Find where the given text appears and provide that cell's center as (X, Y) coordinate. 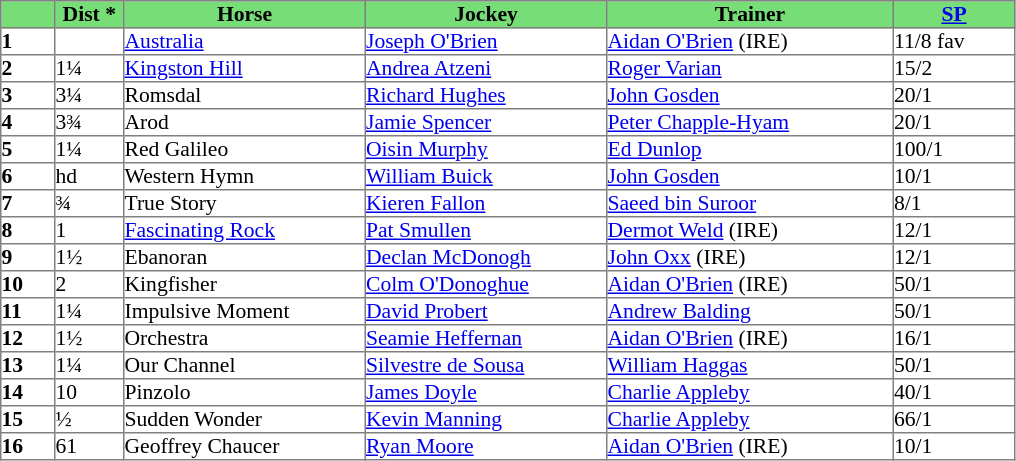
Impulsive Moment (245, 312)
Silvestre de Sousa (486, 366)
8/1 (954, 204)
Ed Dunlop (750, 150)
William Buick (486, 176)
David Probert (486, 312)
5 (28, 150)
Pat Smullen (486, 230)
Seamie Heffernan (486, 338)
True Story (245, 204)
SP (954, 14)
Andrew Balding (750, 312)
11/8 fav (954, 42)
Romsdal (245, 96)
Oisin Murphy (486, 150)
9 (28, 258)
Dermot Weld (IRE) (750, 230)
4 (28, 122)
Western Hymn (245, 176)
Arod (245, 122)
James Doyle (486, 392)
Kingfisher (245, 284)
Dist * (90, 14)
Kingston Hill (245, 68)
Trainer (750, 14)
Andrea Atzeni (486, 68)
16/1 (954, 338)
Sudden Wonder (245, 420)
Geoffrey Chaucer (245, 446)
Red Galileo (245, 150)
Jockey (486, 14)
Pinzolo (245, 392)
Ryan Moore (486, 446)
Declan McDonogh (486, 258)
14 (28, 392)
3¼ (90, 96)
¾ (90, 204)
7 (28, 204)
Kieren Fallon (486, 204)
100/1 (954, 150)
Horse (245, 14)
William Haggas (750, 366)
Orchestra (245, 338)
Colm O'Donoghue (486, 284)
8 (28, 230)
Peter Chapple-Hyam (750, 122)
½ (90, 420)
15/2 (954, 68)
3 (28, 96)
61 (90, 446)
Richard Hughes (486, 96)
Our Channel (245, 366)
hd (90, 176)
Joseph O'Brien (486, 42)
66/1 (954, 420)
John Oxx (IRE) (750, 258)
13 (28, 366)
16 (28, 446)
Fascinating Rock (245, 230)
Jamie Spencer (486, 122)
Kevin Manning (486, 420)
12 (28, 338)
3¾ (90, 122)
Saeed bin Suroor (750, 204)
Australia (245, 42)
11 (28, 312)
Roger Varian (750, 68)
15 (28, 420)
6 (28, 176)
40/1 (954, 392)
Ebanoran (245, 258)
